Search for the cell housing the specified text and yield its [X, Y] center coordinate. 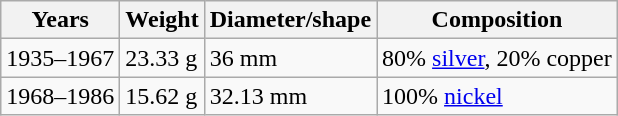
Diameter/shape [290, 20]
1935–1967 [60, 58]
36 mm [290, 58]
100% nickel [498, 96]
15.62 g [162, 96]
23.33 g [162, 58]
32.13 mm [290, 96]
1968–1986 [60, 96]
Composition [498, 20]
Weight [162, 20]
80% silver, 20% copper [498, 58]
Years [60, 20]
